Return [x, y] of the center of cell containing provided text 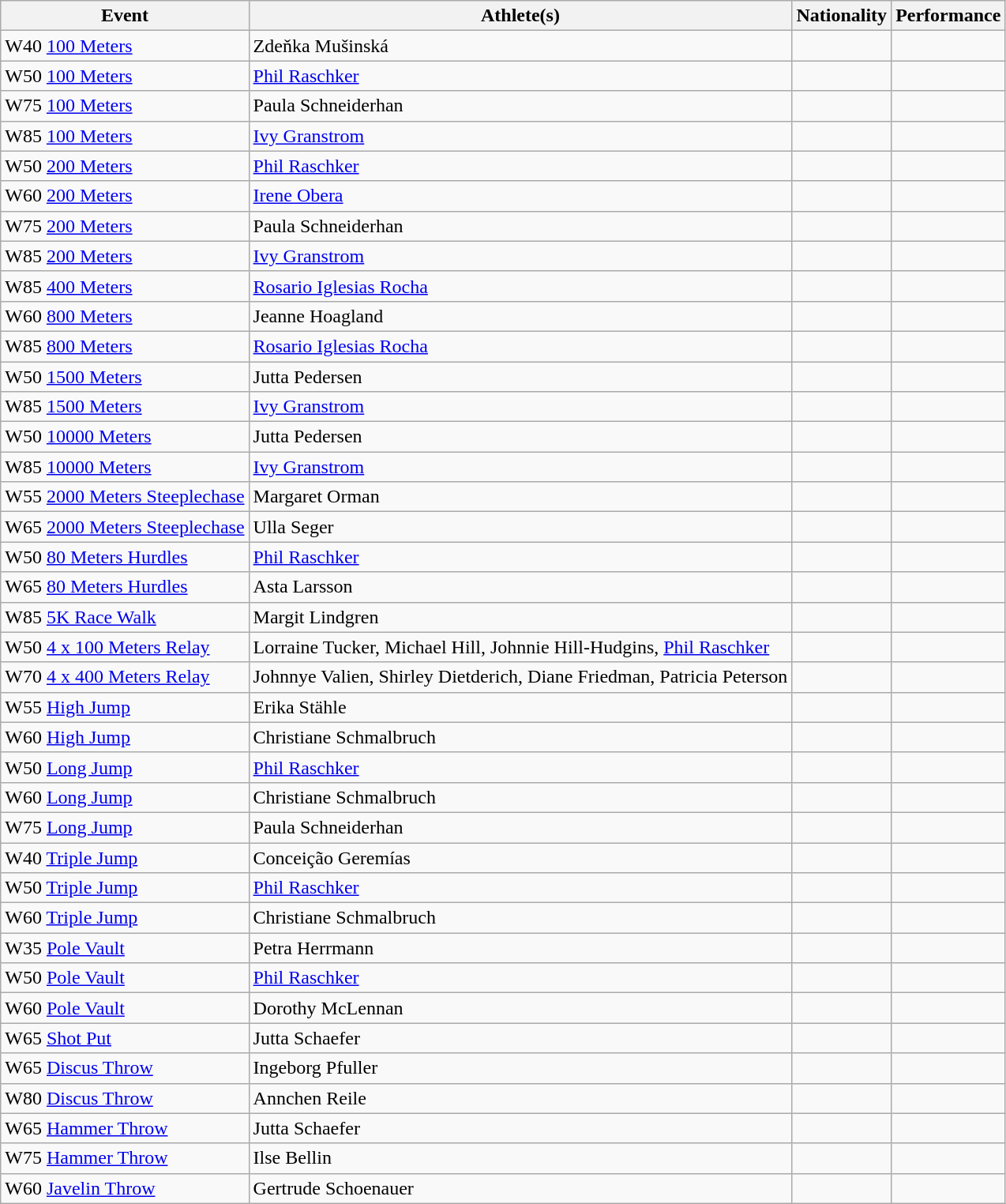
W80 Discus Throw [125, 1098]
W60 Pole Vault [125, 1008]
W65 Hammer Throw [125, 1128]
W60 Long Jump [125, 797]
W50 Triple Jump [125, 888]
W50 80 Meters Hurdles [125, 557]
W50 Pole Vault [125, 978]
W75 Hammer Throw [125, 1158]
Ilse Bellin [520, 1158]
W60 Javelin Throw [125, 1188]
W55 2000 Meters Steeplechase [125, 497]
W85 10000 Meters [125, 467]
W85 1500 Meters [125, 407]
W50 1500 Meters [125, 377]
W60 Triple Jump [125, 918]
Petra Herrmann [520, 948]
Event [125, 16]
W75 100 Meters [125, 106]
W50 100 Meters [125, 76]
W85 800 Meters [125, 346]
W50 Long Jump [125, 767]
W50 200 Meters [125, 166]
W50 4 x 100 Meters Relay [125, 647]
Jeanne Hoagland [520, 316]
W70 4 x 400 Meters Relay [125, 677]
Zdeňka Mušinská [520, 46]
Ingeborg Pfuller [520, 1068]
W75 200 Meters [125, 226]
W50 10000 Meters [125, 437]
W65 2000 Meters Steeplechase [125, 527]
Nationality [842, 16]
Erika Stähle [520, 707]
Gertrude Schoenauer [520, 1188]
W85 200 Meters [125, 256]
Irene Obera [520, 196]
W55 High Jump [125, 707]
Dorothy McLennan [520, 1008]
Conceição Geremías [520, 857]
W60 800 Meters [125, 316]
Lorraine Tucker, Michael Hill, Johnnie Hill-Hudgins, Phil Raschker [520, 647]
W85 100 Meters [125, 136]
Performance [948, 16]
W40 100 Meters [125, 46]
Margit Lindgren [520, 617]
W35 Pole Vault [125, 948]
W60 200 Meters [125, 196]
Athlete(s) [520, 16]
W65 Shot Put [125, 1038]
Margaret Orman [520, 497]
W75 Long Jump [125, 827]
Ulla Seger [520, 527]
W85 5K Race Walk [125, 617]
W85 400 Meters [125, 286]
W60 High Jump [125, 737]
W65 80 Meters Hurdles [125, 587]
W40 Triple Jump [125, 857]
Asta Larsson [520, 587]
W65 Discus Throw [125, 1068]
Johnnye Valien, Shirley Dietderich, Diane Friedman, Patricia Peterson [520, 677]
Annchen Reile [520, 1098]
